Scan for the cell matching the given text and deliver its (X, Y) coordinate at center. 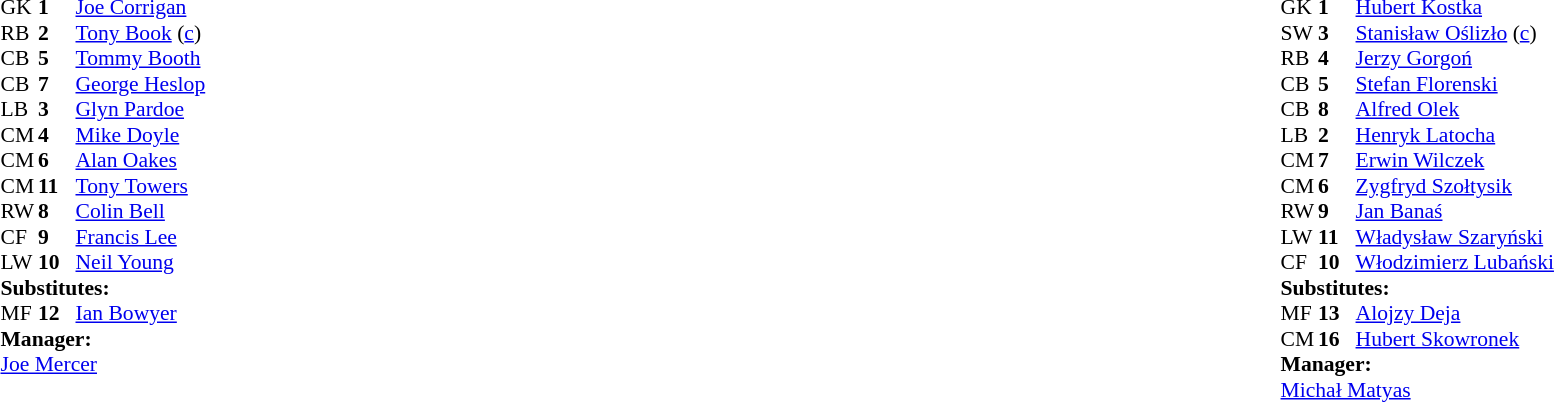
Alojzy Deja (1455, 313)
SW (1300, 33)
Tommy Booth (141, 59)
Neil Young (141, 263)
George Heslop (141, 84)
Ian Bowyer (141, 313)
Colin Bell (141, 211)
Jerzy Gorgoń (1455, 59)
Stanisław Oślizło (c) (1455, 33)
Henryk Latocha (1455, 135)
13 (1337, 313)
Tony Towers (141, 186)
Joe Mercer (102, 365)
Glyn Pardoe (141, 109)
Francis Lee (141, 237)
Hubert Skowronek (1455, 339)
Jan Banaś (1455, 211)
Włodzimierz Lubański (1455, 263)
16 (1337, 339)
Zygfryd Szołtysik (1455, 186)
Erwin Wilczek (1455, 161)
Stefan Florenski (1455, 84)
Alfred Olek (1455, 109)
12 (57, 313)
Mike Doyle (141, 135)
Tony Book (c) (141, 33)
Władysław Szaryński (1455, 237)
Alan Oakes (141, 161)
